Scan for the cell matching the given text and deliver its [x, y] coordinate at center. 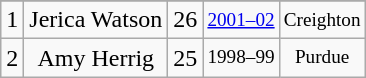
26 [186, 20]
2001–02 [241, 20]
Purdue [322, 58]
Amy Herrig [96, 58]
1 [12, 20]
Creighton [322, 20]
25 [186, 58]
Jerica Watson [96, 20]
2 [12, 58]
1998–99 [241, 58]
